Scan for the cell matching the given text and deliver its (X, Y) coordinate at center. 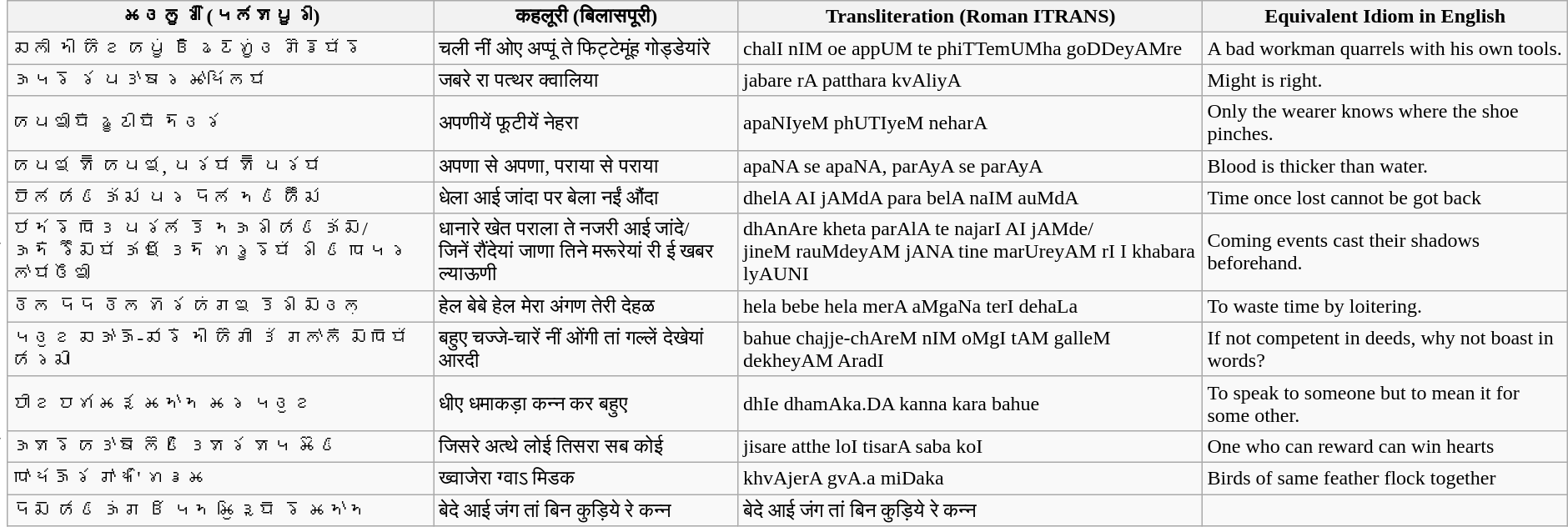
जिसरे अत्थे लोई तिसरा सब कोई (585, 446)
hela bebe hela merA aMgaNa terI dehaLa (970, 306)
𑚜𑚭𑚝𑚭𑚤𑚲 𑚸𑚲𑚙 𑚞𑚤𑚭𑚥𑚭 𑚙𑚲 𑚝𑚑𑚤𑚯 𑚁𑚃 𑚑𑚭𑚫𑚛𑚲/𑚑𑚮𑚝𑚲𑚫 𑚤𑚵𑚫𑚛𑚲𑚣𑚭𑚫 𑚑𑚭𑚘𑚭 𑚙𑚮𑚝𑚲 𑚢𑚤𑚱𑚤𑚲𑚣𑚭𑚫 𑚤𑚯 𑚃 𑚸𑚠𑚤 𑚥𑚶𑚣𑚭𑚅𑚘𑚯 (221, 252)
Time once lost cannot be got back (1385, 198)
Blood is thicker than water. (1385, 166)
Only the wearer knows where the shoe pinches. (1385, 123)
dhelA AI jAMdA para belA naIM auMdA (970, 198)
𑚠𑚲𑚛𑚲 𑚁𑚃 𑚑𑚫𑚌 𑚙𑚭𑚫 𑚠𑚮𑚝 𑚊𑚰𑚪𑚮𑚣𑚲 𑚤𑚲 𑚊𑚝𑚶𑚝 (221, 509)
Birds of same feather flock together (1385, 478)
To speak to someone but to mean it for some other. (1385, 404)
jisare atthe loI tisarA saba koI (970, 446)
𑚀𑚞𑚘𑚯𑚣𑚲𑚫 𑚟𑚱𑚔𑚯𑚣𑚲𑚫 𑚝𑚲𑚩𑚤𑚭 (221, 123)
𑚀𑚞𑚘𑚭 𑚨𑚳 𑚀𑚞𑚘𑚭, 𑚞𑚤𑚭𑚣𑚭 𑚨𑚳 𑚞𑚤𑚭𑚣𑚭 (221, 166)
𑚊𑚩𑚥𑚱𑚤𑚯 (𑚠𑚮𑚥𑚭𑚨𑚞𑚱𑚤𑚯) (221, 17)
धीए धमाकड़ा कन्न कर बहुए (585, 404)
bahue chajje-chAreM nIM oMgI tAM galleM dekheyAM AradI (970, 349)
धानारे खेत पराला ते नजरी आई जांदे/जिनें रौंदेयां जाणा तिने मरूरेयां री ई खबर ल्याऊणी (585, 252)
𑚩𑚲𑚥 𑚠𑚲𑚠𑚲 𑚩𑚲𑚥 𑚢𑚲𑚤𑚭 𑚀𑚫𑚌𑚘 𑚙𑚲𑚤𑚯 𑚛𑚲𑚩𑚥𑚷 (221, 306)
One who can reward can win hearts (1385, 446)
dhAnAre kheta parAlA te najarI AI jAMde/jineM rauMdeyAM jANA tine marUreyAM rI I khabara lyAUNI (970, 252)
𑚠𑚩𑚰𑚆 𑚏𑚑𑚶𑚑𑚲-𑚏𑚭𑚤𑚲𑚫 𑚝𑚯𑚫 𑚈𑚫𑚌𑚯 𑚙𑚭𑚫 𑚌𑚥𑚶𑚥𑚲𑚫 𑚛𑚲𑚸𑚲𑚣𑚭𑚫 𑚁𑚤𑚛𑚯 (221, 349)
𑚜𑚯𑚆 𑚜𑚢𑚭𑚊𑚪𑚭 𑚊𑚝𑚶𑚝 𑚊𑚤 𑚠𑚩𑚰𑚆 (221, 404)
धेला आई जांदा पर बेला नईं औंदा (585, 198)
जबरे रा पत्थर क्वालिया (585, 80)
𑚸𑚶𑚦𑚭𑚑𑚲𑚤𑚭 𑚌𑚶𑚦𑚭' 𑚢𑚮𑚖𑚊 (221, 478)
अपणीयें फूटीयें नेहरा (585, 123)
𑚑𑚠𑚤𑚲 𑚤𑚭 𑚞𑚙𑚶𑚚𑚤 𑚊𑚶𑚦𑚭𑚥𑚮𑚣𑚭 (221, 80)
अपणा से अपणा, पराया से पराया (585, 166)
कहलूरी (बिलासपूरी) (585, 17)
Coming events cast their shadows beforehand. (1385, 252)
हेल बेबे हेल मेरा अंगण तेरी देहळ (585, 306)
khvAjerA gvA.a miDaka (970, 478)
A bad workman quarrels with his own tools. (1385, 48)
apaNA se apaNA, parAyA se parAyA (970, 166)
𑚜𑚲𑚥𑚭 𑚁𑚃 𑚑𑚭𑚫𑚛𑚭 𑚞𑚤 𑚠𑚲𑚥𑚭 𑚝𑚃𑚫 𑚉𑚫𑚛𑚭 (221, 198)
बहुए चज्जे-चारें नीं ओंगी तां गल्लें देखेयां आरदी (585, 349)
चली नीं ओए अप्पूं ते फिट्टेमूंह गोड्डेयांरे (585, 48)
Equivalent Idiom in English (1385, 17)
If not competent in deeds, why not boast in words? (1385, 349)
𑚑𑚮𑚨𑚤𑚲 𑚀𑚙𑚶𑚚𑚲 𑚥𑚴𑚃 𑚙𑚮𑚨𑚤𑚭 𑚨𑚠 𑚊𑚴𑚃 (221, 446)
Might is right. (1385, 80)
To waste time by loitering. (1385, 306)
𑚏𑚥𑚯 𑚝𑚯𑚫 𑚈𑚆 𑚀𑚞𑚱𑚫 𑚙𑚲 𑚟𑚮𑚔𑚲𑚢𑚱𑚫𑚩 𑚌𑚴𑚖𑚲𑚣𑚭𑚫𑚤𑚲 (221, 48)
ख्वाजेरा ग्वाऽ मिडक (585, 478)
apaNIyeM phUTIyeM neharA (970, 123)
dhIe dhamAka.DA kanna kara bahue (970, 404)
Transliteration (Roman ITRANS) (970, 17)
jabare rA patthara kvAliyA (970, 80)
chalI nIM oe appUM te phiTTemUMha goDDeyAMre (970, 48)
